From the cell containing the given text, extract its center point as [x, y] coordinate. 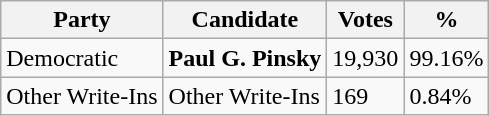
19,930 [366, 58]
Democratic [82, 58]
Votes [366, 20]
0.84% [446, 96]
169 [366, 96]
99.16% [446, 58]
Paul G. Pinsky [245, 58]
Party [82, 20]
Candidate [245, 20]
% [446, 20]
